Provide the [x, y] coordinate of the cell's center where the given text is located.  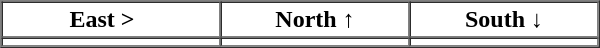
North ↑ [314, 20]
East > [112, 20]
South ↓ [504, 20]
